Detect which cell encompasses the target text, then output its [x, y] center coordinate. 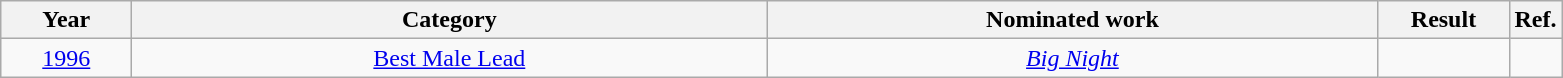
Category [450, 20]
Result [1444, 20]
Big Night [1072, 58]
Year [66, 20]
1996 [66, 58]
Best Male Lead [450, 58]
Ref. [1536, 20]
Nominated work [1072, 20]
